Pinpoint the cell where the given text exists, returning its [X, Y] midpoint coordinate. 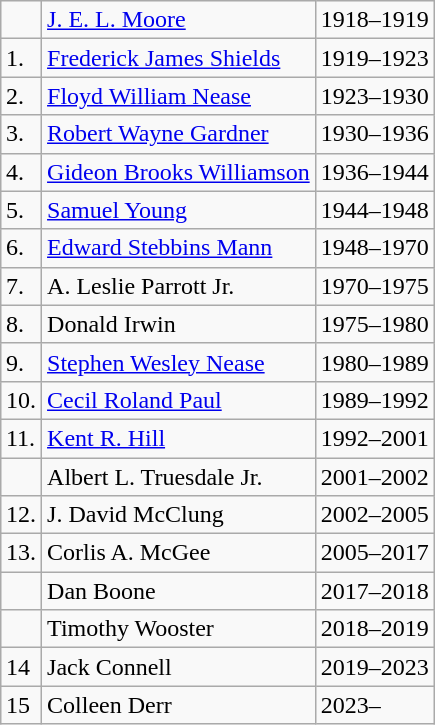
Albert L. Truesdale Jr. [179, 477]
Gideon Brooks Williamson [179, 172]
11. [20, 438]
1923–1930 [374, 96]
4. [20, 172]
2019–2023 [374, 667]
7. [20, 286]
2. [20, 96]
Edward Stebbins Mann [179, 248]
Robert Wayne Gardner [179, 134]
6. [20, 248]
Samuel Young [179, 210]
Jack Connell [179, 667]
Timothy Wooster [179, 629]
9. [20, 362]
Stephen Wesley Nease [179, 362]
2023– [374, 705]
13. [20, 553]
5. [20, 210]
1992–2001 [374, 438]
1918–1919 [374, 20]
1. [20, 58]
12. [20, 515]
J. David McClung [179, 515]
3. [20, 134]
1980–1989 [374, 362]
Colleen Derr [179, 705]
8. [20, 324]
Frederick James Shields [179, 58]
A. Leslie Parrott Jr. [179, 286]
2017–2018 [374, 591]
2001–2002 [374, 477]
2005–2017 [374, 553]
Floyd William Nease [179, 96]
2002–2005 [374, 515]
1989–1992 [374, 400]
Cecil Roland Paul [179, 400]
14 [20, 667]
Corlis A. McGee [179, 553]
1930–1936 [374, 134]
Donald Irwin [179, 324]
2018–2019 [374, 629]
1970–1975 [374, 286]
10. [20, 400]
1919–1923 [374, 58]
Dan Boone [179, 591]
1975–1980 [374, 324]
1944–1948 [374, 210]
1948–1970 [374, 248]
15 [20, 705]
Kent R. Hill [179, 438]
1936–1944 [374, 172]
J. E. L. Moore [179, 20]
